Identify which cell holds the provided text, then report its [x, y] central coordinate. 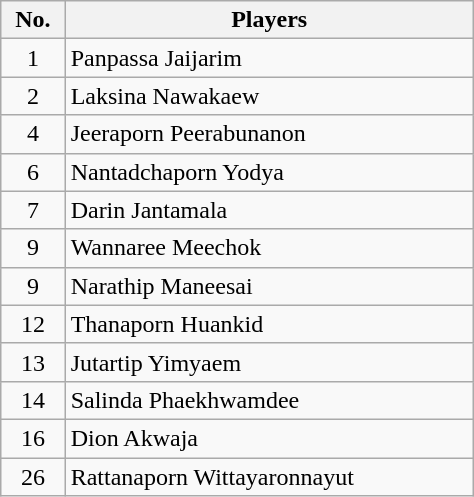
13 [33, 362]
Laksina Nawakaew [269, 96]
1 [33, 58]
Narathip Maneesai [269, 286]
12 [33, 324]
16 [33, 438]
Darin Jantamala [269, 210]
4 [33, 134]
2 [33, 96]
Jeeraporn Peerabunanon [269, 134]
Salinda Phaekhwamdee [269, 400]
Wannaree Meechok [269, 248]
Thanaporn Huankid [269, 324]
14 [33, 400]
7 [33, 210]
Nantadchaporn Yodya [269, 172]
Panpassa Jaijarim [269, 58]
Jutartip Yimyaem [269, 362]
26 [33, 477]
6 [33, 172]
No. [33, 20]
Rattanaporn Wittayaronnayut [269, 477]
Dion Akwaja [269, 438]
Players [269, 20]
